Return the [x, y] coordinate for the center point of the cell that contains the specified text.  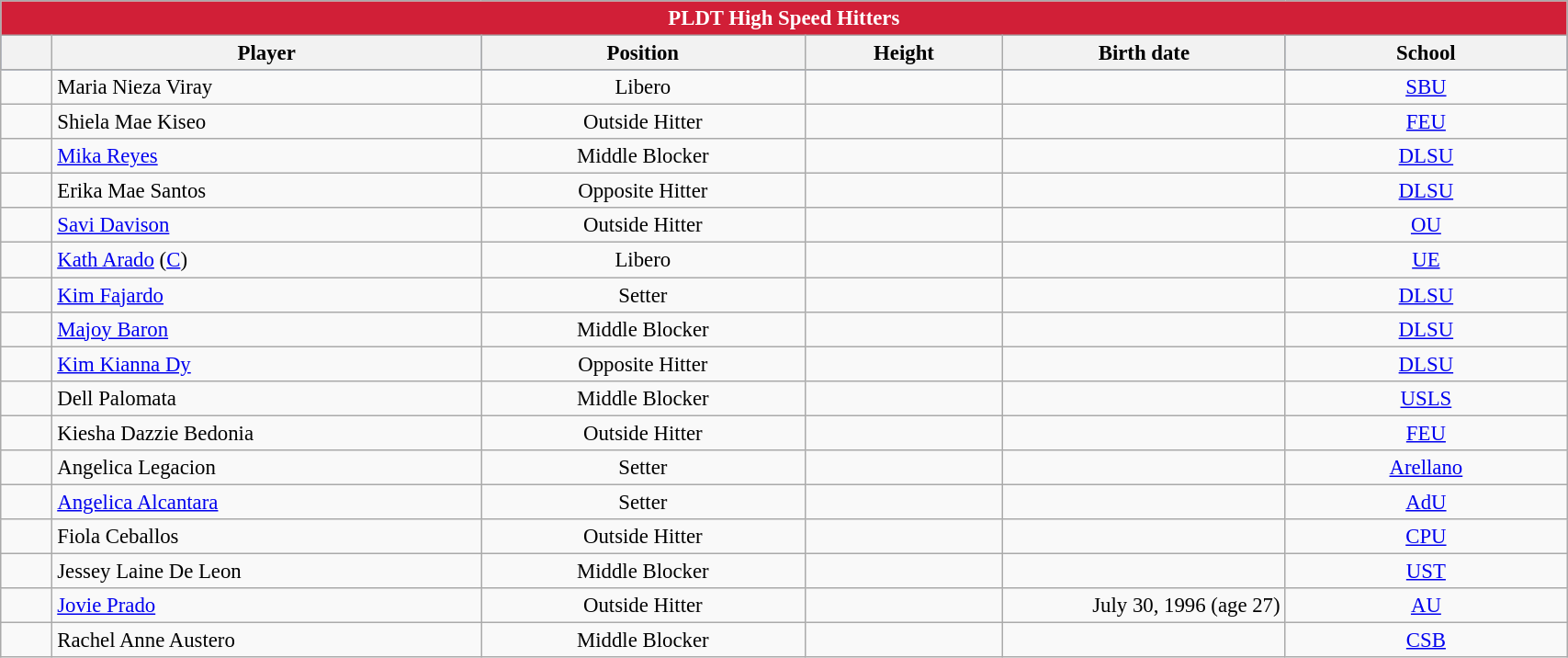
Kim Fajardo [266, 295]
Erika Mae Santos [266, 191]
Maria Nieza Viray [266, 87]
PLDT High Speed Hitters [784, 18]
AU [1426, 606]
UST [1426, 571]
AdU [1426, 502]
Player [266, 53]
Birth date [1145, 53]
Dell Palomata [266, 398]
Fiola Ceballos [266, 537]
School [1426, 53]
Angelica Legacion [266, 468]
Savi Davison [266, 225]
Kim Kianna Dy [266, 364]
Mika Reyes [266, 156]
USLS [1426, 398]
CPU [1426, 537]
Kath Arado (C) [266, 260]
Rachel Anne Austero [266, 641]
Shiela Mae Kiseo [266, 122]
Majoy Baron [266, 329]
Arellano [1426, 468]
OU [1426, 225]
Jovie Prado [266, 606]
Height [904, 53]
CSB [1426, 641]
UE [1426, 260]
Angelica Alcantara [266, 502]
Kiesha Dazzie Bedonia [266, 433]
SBU [1426, 87]
July 30, 1996 (age 27) [1145, 606]
Jessey Laine De Leon [266, 571]
Position [643, 53]
